From the cell containing the given text, extract its center point as [x, y] coordinate. 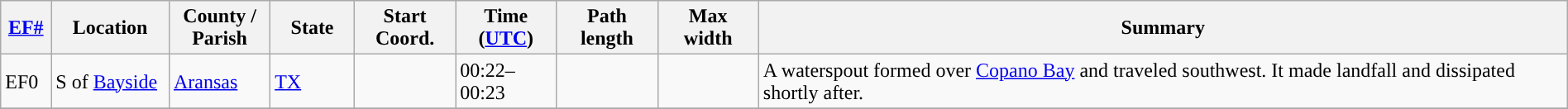
Aransas [219, 81]
TX [313, 81]
County / Parish [219, 28]
00:22–00:23 [506, 81]
Location [111, 28]
State [313, 28]
Start Coord. [404, 28]
A waterspout formed over Copano Bay and traveled southwest. It made landfall and dissipated shortly after. [1163, 81]
Path length [607, 28]
S of Bayside [111, 81]
Time (UTC) [506, 28]
EF# [26, 28]
EF0 [26, 81]
Max width [708, 28]
Summary [1163, 28]
